Provide the (X, Y) coordinate of the cell's center where the given text is located.  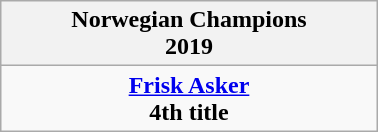
Frisk Asker4th title (189, 98)
Norwegian Champions2019 (189, 34)
